Locate the cell with the specified text and output its (X, Y) center coordinate. 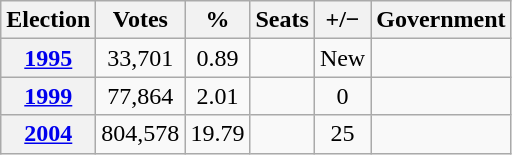
+/− (342, 20)
77,864 (140, 96)
2004 (48, 134)
0 (342, 96)
Government (441, 20)
1995 (48, 58)
2.01 (218, 96)
Seats (282, 20)
% (218, 20)
0.89 (218, 58)
804,578 (140, 134)
1999 (48, 96)
33,701 (140, 58)
New (342, 58)
Election (48, 20)
25 (342, 134)
Votes (140, 20)
19.79 (218, 134)
